Identify which cell holds the provided text, then report its [x, y] central coordinate. 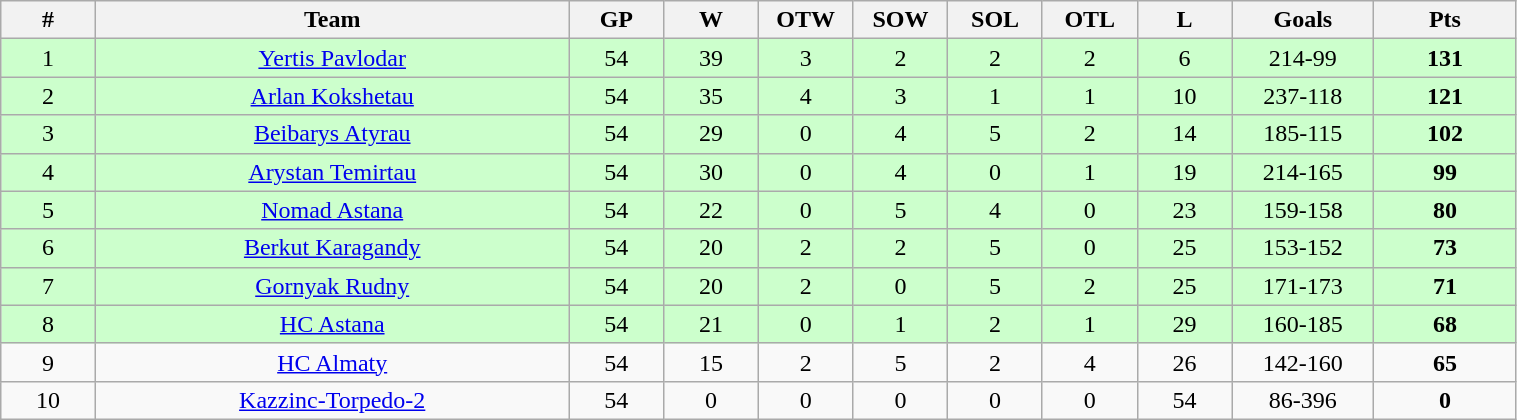
86-396 [1303, 400]
237-118 [1303, 96]
65 [1445, 362]
142-160 [1303, 362]
Yertis Pavlodar [332, 58]
14 [1184, 134]
OTL [1090, 20]
19 [1184, 172]
39 [712, 58]
HC Astana [332, 324]
214-165 [1303, 172]
22 [712, 210]
Gornyak Rudny [332, 286]
131 [1445, 58]
# [48, 20]
171-173 [1303, 286]
30 [712, 172]
26 [1184, 362]
SOW [900, 20]
8 [48, 324]
Arystan Temirtau [332, 172]
Berkut Karagandy [332, 248]
102 [1445, 134]
159-158 [1303, 210]
121 [1445, 96]
35 [712, 96]
214-99 [1303, 58]
Kazzinc-Torpedo-2 [332, 400]
SOL [996, 20]
21 [712, 324]
23 [1184, 210]
Pts [1445, 20]
Arlan Kokshetau [332, 96]
L [1184, 20]
71 [1445, 286]
160-185 [1303, 324]
153-152 [1303, 248]
Nomad Astana [332, 210]
73 [1445, 248]
185-115 [1303, 134]
W [712, 20]
OTW [806, 20]
68 [1445, 324]
7 [48, 286]
99 [1445, 172]
Beibarys Atyrau [332, 134]
15 [712, 362]
HC Almaty [332, 362]
9 [48, 362]
80 [1445, 210]
GP [616, 20]
Goals [1303, 20]
Team [332, 20]
